Detect which cell encompasses the target text, then output its (x, y) center coordinate. 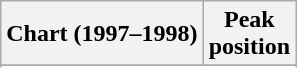
Peakposition (249, 34)
Chart (1997–1998) (102, 34)
